Scan for the cell matching the given text and deliver its (x, y) coordinate at center. 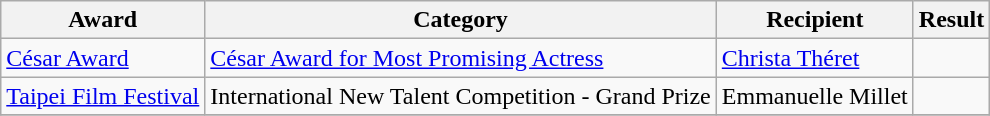
Emmanuelle Millet (814, 96)
Award (103, 20)
Category (460, 20)
César Award for Most Promising Actress (460, 58)
Result (951, 20)
Christa Théret (814, 58)
Taipei Film Festival (103, 96)
International New Talent Competition - Grand Prize (460, 96)
Recipient (814, 20)
César Award (103, 58)
